Locate the cell with the specified text and output its (x, y) center coordinate. 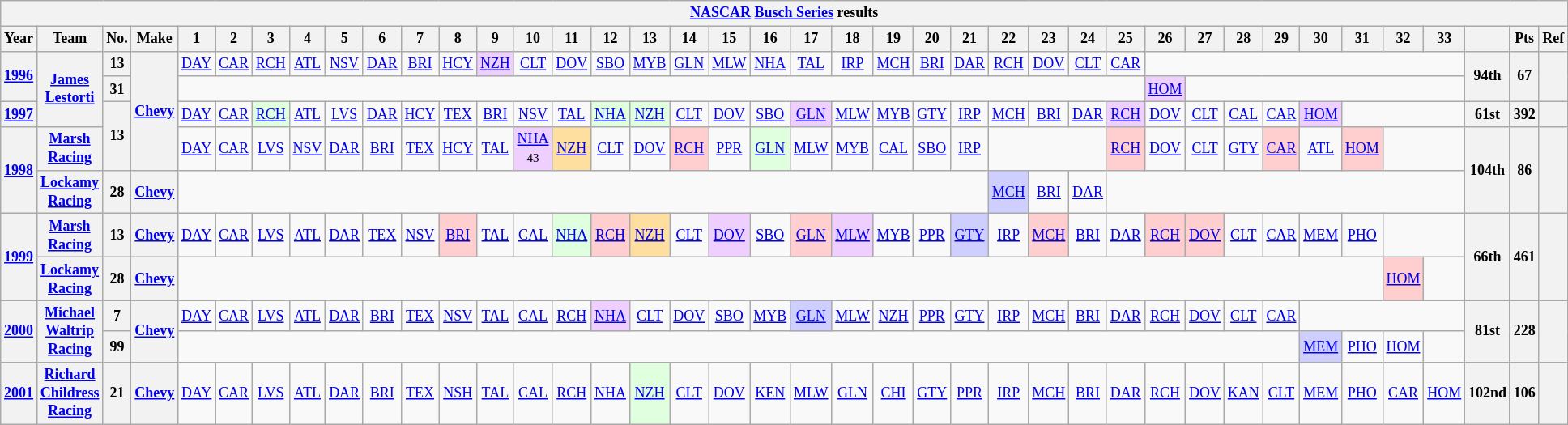
104th (1488, 170)
5 (345, 39)
1997 (19, 113)
26 (1165, 39)
James Lestorti (70, 89)
1999 (19, 257)
33 (1445, 39)
14 (689, 39)
24 (1089, 39)
Year (19, 39)
NSH (458, 393)
2001 (19, 393)
4 (308, 39)
2 (234, 39)
17 (812, 39)
66th (1488, 257)
6 (382, 39)
16 (770, 39)
102nd (1488, 393)
1 (197, 39)
9 (496, 39)
106 (1524, 393)
1998 (19, 170)
Team (70, 39)
Make (155, 39)
Ref (1553, 39)
22 (1008, 39)
67 (1524, 76)
461 (1524, 257)
Michael Waltrip Racing (70, 331)
3 (271, 39)
32 (1403, 39)
10 (533, 39)
94th (1488, 76)
61st (1488, 113)
27 (1205, 39)
20 (932, 39)
15 (729, 39)
99 (117, 346)
KEN (770, 393)
228 (1524, 331)
12 (611, 39)
30 (1321, 39)
23 (1049, 39)
18 (852, 39)
NHA43 (533, 149)
25 (1126, 39)
Pts (1524, 39)
11 (572, 39)
CHI (893, 393)
No. (117, 39)
392 (1524, 113)
2000 (19, 331)
KAN (1243, 393)
29 (1281, 39)
19 (893, 39)
86 (1524, 170)
81st (1488, 331)
1996 (19, 76)
NASCAR Busch Series results (784, 13)
8 (458, 39)
Richard Childress Racing (70, 393)
